From the cell containing the given text, extract its center point as (X, Y) coordinate. 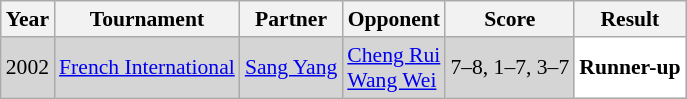
7–8, 1–7, 3–7 (510, 68)
Year (28, 19)
Sang Yang (291, 68)
Runner-up (630, 68)
Cheng Rui Wang Wei (394, 68)
Result (630, 19)
Tournament (147, 19)
2002 (28, 68)
French International (147, 68)
Score (510, 19)
Opponent (394, 19)
Partner (291, 19)
